Return the [x, y] coordinate for the center point of the cell that contains the specified text.  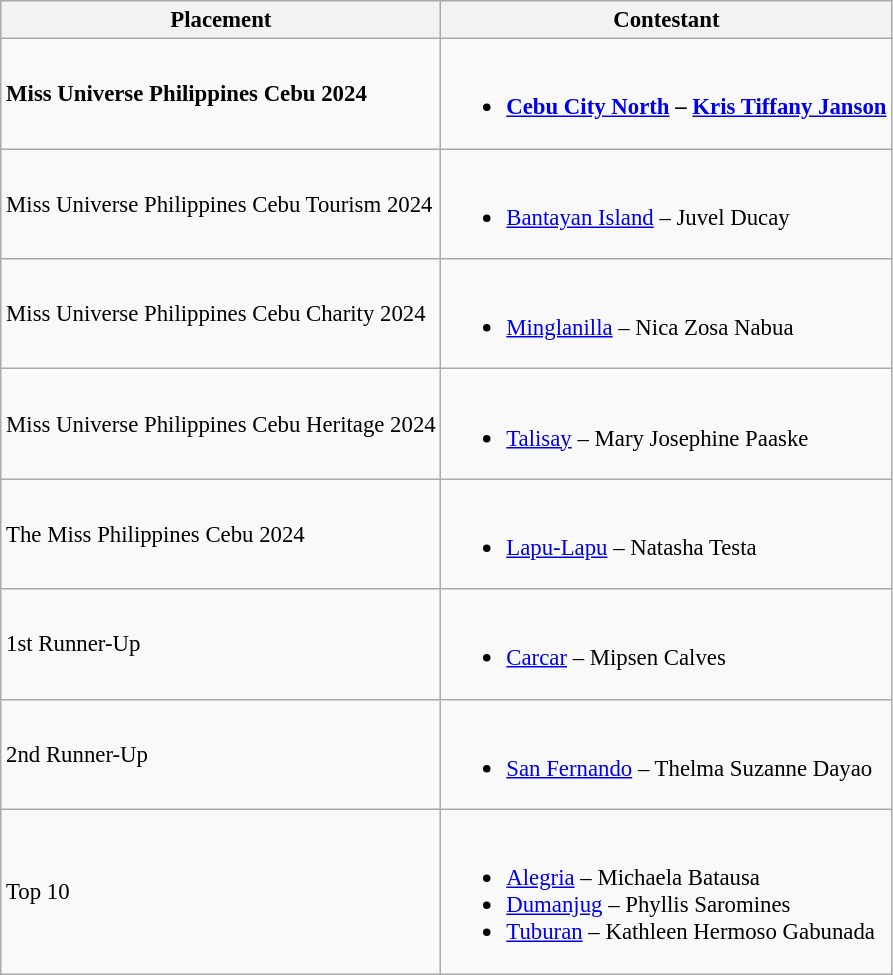
Miss Universe Philippines Cebu 2024 [221, 94]
The Miss Philippines Cebu 2024 [221, 534]
Top 10 [221, 892]
San Fernando – Thelma Suzanne Dayao [666, 754]
Cebu City North – Kris Tiffany Janson [666, 94]
Alegria – Michaela BatausaDumanjug – Phyllis SarominesTuburan – Kathleen Hermoso Gabunada [666, 892]
2nd Runner-Up [221, 754]
Contestant [666, 20]
Talisay – Mary Josephine Paaske [666, 424]
1st Runner-Up [221, 644]
Minglanilla – Nica Zosa Nabua [666, 314]
Placement [221, 20]
Miss Universe Philippines Cebu Heritage 2024 [221, 424]
Lapu-Lapu – Natasha Testa [666, 534]
Miss Universe Philippines Cebu Tourism 2024 [221, 204]
Miss Universe Philippines Cebu Charity 2024 [221, 314]
Carcar – Mipsen Calves [666, 644]
Bantayan Island – Juvel Ducay [666, 204]
